Locate the cell with the specified text and output its (X, Y) center coordinate. 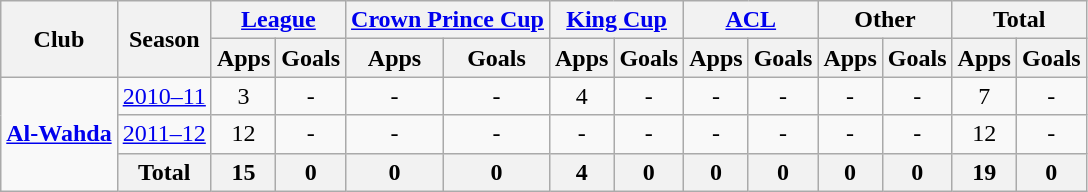
19 (984, 172)
3 (243, 96)
Crown Prince Cup (448, 20)
King Cup (616, 20)
7 (984, 96)
Club (59, 39)
Al-Wahda (59, 134)
2010–11 (164, 96)
Other (885, 20)
15 (243, 172)
2011–12 (164, 134)
League (278, 20)
Season (164, 39)
ACL (751, 20)
